Return (X, Y) of the center of cell containing provided text 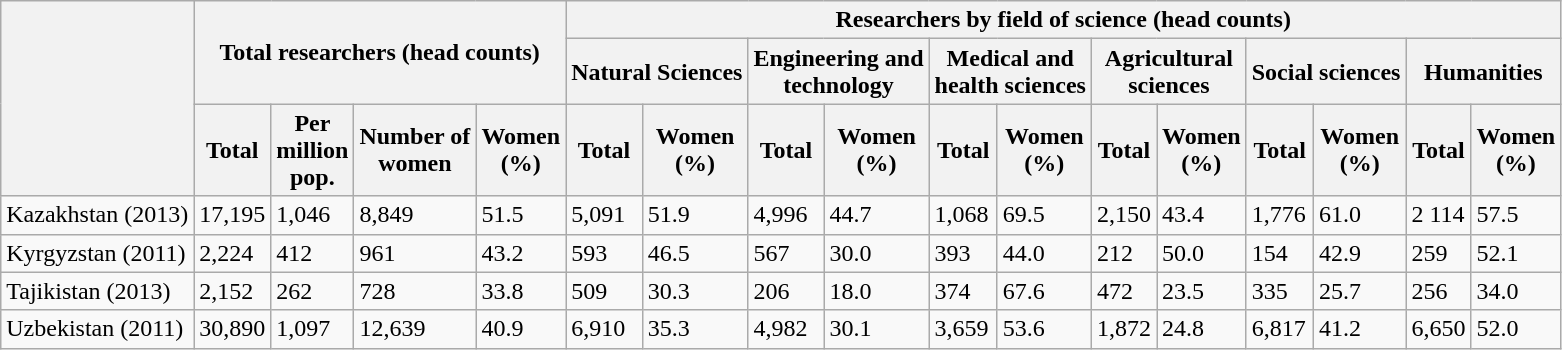
25.7 (1360, 291)
1,872 (1124, 329)
6,910 (604, 329)
256 (1438, 291)
46.5 (695, 253)
51.9 (695, 215)
Natural Sciences (657, 72)
8,849 (415, 215)
593 (604, 253)
43.2 (521, 253)
2 114 (1438, 215)
728 (415, 291)
Engineering andtechnology (838, 72)
34.0 (1516, 291)
472 (1124, 291)
44.0 (1044, 253)
44.7 (876, 215)
335 (1280, 291)
Uzbekistan (2011) (98, 329)
1,046 (312, 215)
Tajikistan (2013) (98, 291)
17,195 (232, 215)
Number ofwomen (415, 150)
961 (415, 253)
2,152 (232, 291)
Permillionpop. (312, 150)
Total researchers (head counts) (380, 52)
Agriculturalsciences (1168, 72)
259 (1438, 253)
154 (1280, 253)
67.6 (1044, 291)
4,996 (786, 215)
33.8 (521, 291)
567 (786, 253)
69.5 (1044, 215)
52.1 (1516, 253)
43.4 (1201, 215)
6,650 (1438, 329)
1,068 (963, 215)
57.5 (1516, 215)
51.5 (521, 215)
1,097 (312, 329)
41.2 (1360, 329)
412 (312, 253)
2,150 (1124, 215)
2,224 (232, 253)
23.5 (1201, 291)
35.3 (695, 329)
30.3 (695, 291)
5,091 (604, 215)
61.0 (1360, 215)
3,659 (963, 329)
374 (963, 291)
18.0 (876, 291)
1,776 (1280, 215)
509 (604, 291)
Humanities (1484, 72)
212 (1124, 253)
Kazakhstan (2013) (98, 215)
Kyrgyzstan (2011) (98, 253)
393 (963, 253)
12,639 (415, 329)
Social sciences (1326, 72)
24.8 (1201, 329)
42.9 (1360, 253)
50.0 (1201, 253)
4,982 (786, 329)
262 (312, 291)
30.0 (876, 253)
6,817 (1280, 329)
53.6 (1044, 329)
40.9 (521, 329)
206 (786, 291)
Researchers by field of science (head counts) (1064, 20)
30,890 (232, 329)
52.0 (1516, 329)
Medical andhealth sciences (1010, 72)
30.1 (876, 329)
